Locate the cell with the specified text and output its [x, y] center coordinate. 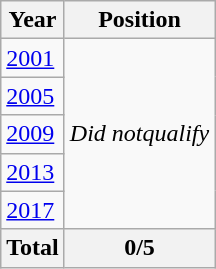
2013 [33, 172]
2005 [33, 96]
Year [33, 20]
Total [33, 248]
2017 [33, 210]
0/5 [139, 248]
2001 [33, 58]
Did notqualify [139, 134]
2009 [33, 134]
Position [139, 20]
